Return [X, Y] of the center of cell containing provided text 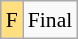
Final [50, 20]
F [12, 20]
